From the cell containing the given text, extract its center point as [X, Y] coordinate. 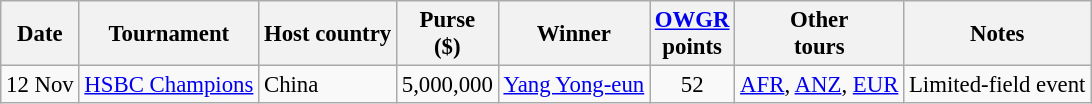
5,000,000 [447, 85]
Othertours [820, 34]
Notes [998, 34]
Host country [328, 34]
12 Nov [40, 85]
52 [692, 85]
OWGRpoints [692, 34]
Purse($) [447, 34]
Yang Yong-eun [574, 85]
Winner [574, 34]
Date [40, 34]
Limited-field event [998, 85]
China [328, 85]
Tournament [169, 34]
HSBC Champions [169, 85]
AFR, ANZ, EUR [820, 85]
